Detect which cell encompasses the target text, then output its [X, Y] center coordinate. 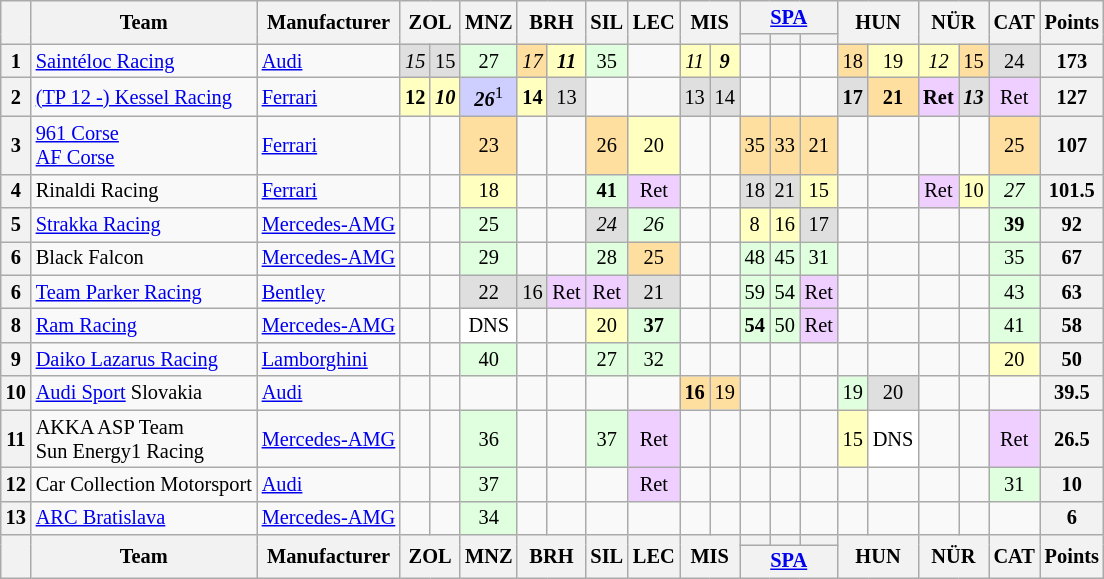
39.5 [1072, 393]
101.5 [1072, 191]
Lamborghini [328, 359]
23 [488, 145]
43 [1014, 292]
28 [606, 258]
107 [1072, 145]
Daiko Lazarus Racing [144, 359]
Car Collection Motorsport [144, 484]
Strakka Racing [144, 225]
26.5 [1072, 439]
92 [1072, 225]
29 [488, 258]
Saintéloc Racing [144, 61]
AKKA ASP Team Sun Energy1 Racing [144, 439]
58 [1072, 326]
(TP 12 -) Kessel Racing [144, 96]
127 [1072, 96]
22 [488, 292]
36 [488, 439]
Bentley [328, 292]
Rinaldi Racing [144, 191]
ARC Bratislava [144, 518]
67 [1072, 258]
63 [1072, 292]
34 [488, 518]
2 [16, 96]
Black Falcon [144, 258]
48 [755, 258]
33 [785, 145]
32 [654, 359]
1 [16, 61]
Audi Sport Slovakia [144, 393]
961 Corse AF Corse [144, 145]
173 [1072, 61]
5 [16, 225]
261 [488, 96]
40 [488, 359]
45 [785, 258]
3 [16, 145]
39 [1014, 225]
Team Parker Racing [144, 292]
4 [16, 191]
Ram Racing [144, 326]
59 [755, 292]
